Identify which cell holds the provided text, then report its (X, Y) central coordinate. 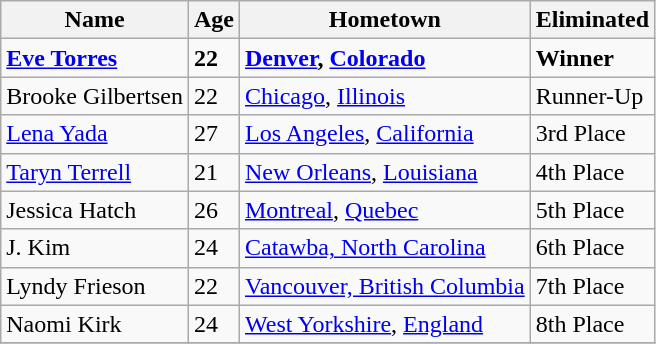
Lyndy Frieson (95, 286)
21 (214, 172)
Brooke Gilbertsen (95, 96)
Vancouver, British Columbia (384, 286)
Los Angeles, California (384, 134)
Catawba, North Carolina (384, 248)
4th Place (592, 172)
26 (214, 210)
J. Kim (95, 248)
Jessica Hatch (95, 210)
Lena Yada (95, 134)
27 (214, 134)
Chicago, Illinois (384, 96)
New Orleans, Louisiana (384, 172)
Denver, Colorado (384, 58)
8th Place (592, 324)
7th Place (592, 286)
Name (95, 20)
Runner-Up (592, 96)
Naomi Kirk (95, 324)
Montreal, Quebec (384, 210)
Winner (592, 58)
West Yorkshire, England (384, 324)
Hometown (384, 20)
3rd Place (592, 134)
5th Place (592, 210)
Taryn Terrell (95, 172)
6th Place (592, 248)
Age (214, 20)
Eliminated (592, 20)
Eve Torres (95, 58)
